Provide the [x, y] coordinate of the cell's center where the given text is located.  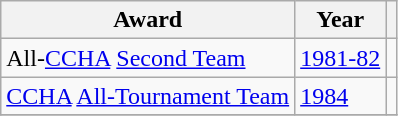
Award [148, 20]
1984 [340, 96]
1981-82 [340, 58]
All-CCHA Second Team [148, 58]
CCHA All-Tournament Team [148, 96]
Year [340, 20]
